Return the [x, y] coordinate for the center point of the cell that contains the specified text.  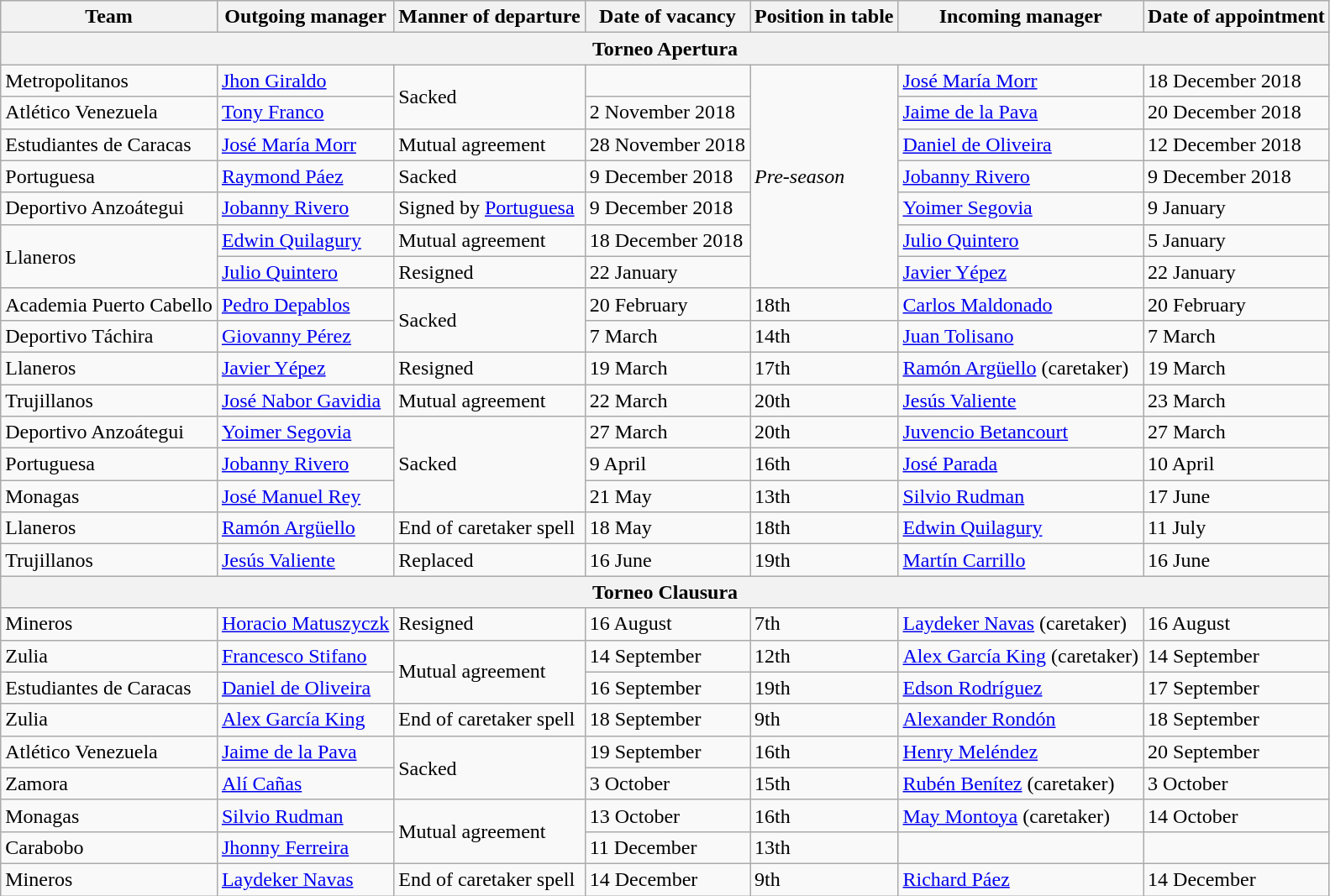
22 March [667, 401]
Martín Carrillo [1021, 560]
Manner of departure [489, 17]
Francesco Stifano [305, 656]
11 December [667, 847]
Incoming manager [1021, 17]
9 January [1237, 208]
José Manuel Rey [305, 496]
10 April [1237, 464]
Date of vacancy [667, 17]
Laydeker Navas (caretaker) [1021, 624]
28 November 2018 [667, 144]
5 January [1237, 240]
Rubén Benítez (caretaker) [1021, 783]
Tony Franco [305, 113]
15th [824, 783]
Ramón Argüello (caretaker) [1021, 368]
José Parada [1021, 464]
Signed by Portuguesa [489, 208]
Henry Meléndez [1021, 752]
2 November 2018 [667, 113]
19 September [667, 752]
Alexander Rondón [1021, 720]
Date of appointment [1237, 17]
Edson Rodríguez [1021, 688]
Carabobo [109, 847]
Team [109, 17]
13 October [667, 815]
Jhonny Ferreira [305, 847]
12th [824, 656]
7th [824, 624]
Deportivo Táchira [109, 336]
21 May [667, 496]
11 July [1237, 528]
14th [824, 336]
Academia Puerto Cabello [109, 304]
16 September [667, 688]
Pedro Depablos [305, 304]
18 May [667, 528]
Juvencio Betancourt [1021, 432]
Replaced [489, 560]
20 September [1237, 752]
Position in table [824, 17]
23 March [1237, 401]
Horacio Matuszyczk [305, 624]
Alí Cañas [305, 783]
Giovanny Pérez [305, 336]
Zamora [109, 783]
Pre-season [824, 176]
Raymond Páez [305, 176]
Laydeker Navas [305, 879]
Jhon Giraldo [305, 81]
Outgoing manager [305, 17]
Torneo Apertura [665, 49]
17 September [1237, 688]
May Montoya (caretaker) [1021, 815]
17 June [1237, 496]
Alex García King [305, 720]
9 April [667, 464]
José Nabor Gavidia [305, 401]
20 December 2018 [1237, 113]
12 December 2018 [1237, 144]
Torneo Clausura [665, 592]
Metropolitanos [109, 81]
Ramón Argüello [305, 528]
14 October [1237, 815]
Carlos Maldonado [1021, 304]
17th [824, 368]
Richard Páez [1021, 879]
Juan Tolisano [1021, 336]
Alex García King (caretaker) [1021, 656]
